Find where the given text appears and provide that cell's center as [x, y] coordinate. 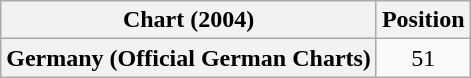
Position [423, 20]
51 [423, 58]
Chart (2004) [189, 20]
Germany (Official German Charts) [189, 58]
